Find where the given text appears and provide that cell's center as (X, Y) coordinate. 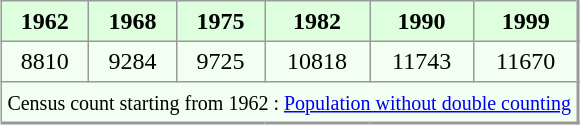
Census count starting from 1962 : Population without double counting (290, 102)
1962 (45, 21)
9725 (221, 61)
11670 (526, 61)
11743 (422, 61)
1990 (422, 21)
10818 (318, 61)
9284 (133, 61)
1982 (318, 21)
8810 (45, 61)
1975 (221, 21)
1968 (133, 21)
1999 (526, 21)
